Scan for the cell matching the given text and deliver its [X, Y] coordinate at center. 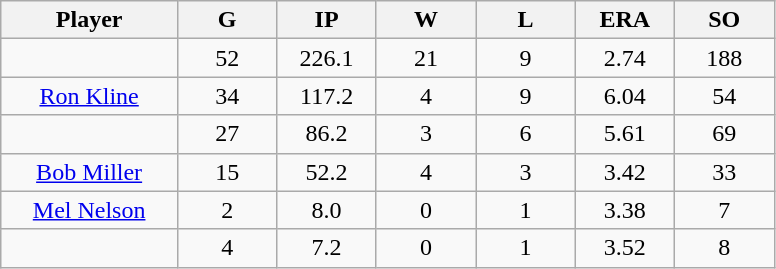
7.2 [326, 248]
86.2 [326, 134]
54 [724, 96]
6 [526, 134]
Ron Kline [90, 96]
Mel Nelson [90, 210]
3.38 [624, 210]
8.0 [326, 210]
6.04 [624, 96]
Bob Miller [90, 172]
2.74 [624, 58]
7 [724, 210]
G [226, 20]
33 [724, 172]
IP [326, 20]
117.2 [326, 96]
34 [226, 96]
L [526, 20]
Player [90, 20]
226.1 [326, 58]
ERA [624, 20]
W [426, 20]
2 [226, 210]
SO [724, 20]
5.61 [624, 134]
21 [426, 58]
8 [724, 248]
188 [724, 58]
27 [226, 134]
3.42 [624, 172]
52 [226, 58]
69 [724, 134]
52.2 [326, 172]
15 [226, 172]
3.52 [624, 248]
